Pinpoint the cell where the given text exists, returning its (x, y) midpoint coordinate. 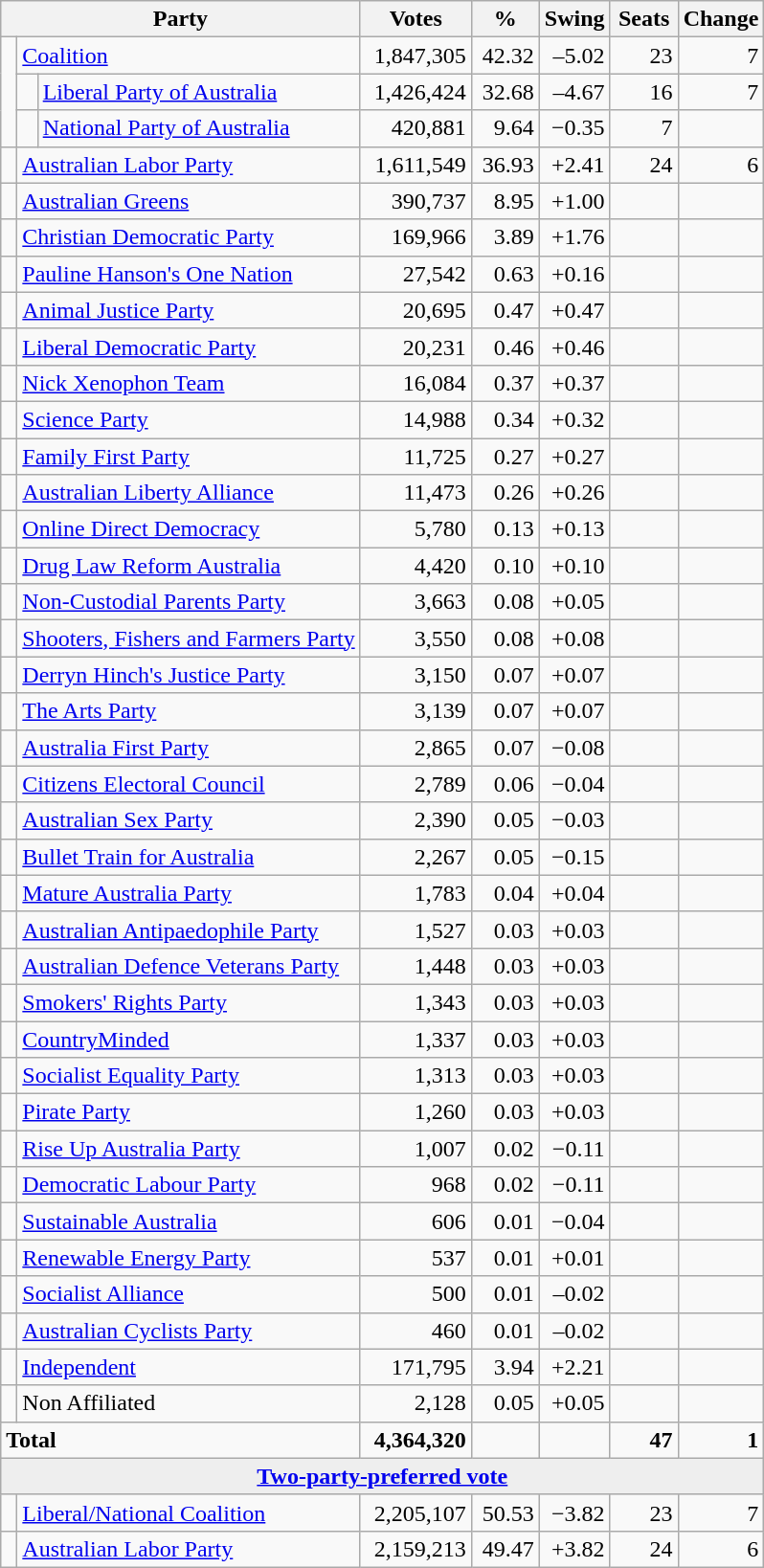
Renewable Energy Party (189, 1258)
+1.76 (574, 237)
27,542 (416, 274)
–5.02 (574, 56)
4,364,320 (416, 1440)
Online Direct Democracy (189, 529)
1,783 (416, 893)
Votes (416, 19)
Mature Australia Party (189, 893)
1,527 (416, 930)
0.37 (506, 383)
0.10 (506, 566)
16,084 (416, 383)
% (506, 19)
Socialist Alliance (189, 1294)
4,420 (416, 566)
8.95 (506, 201)
Australian Liberty Alliance (189, 493)
Australian Defence Veterans Party (189, 966)
Socialist Equality Party (189, 1076)
National Party of Australia (199, 128)
11,725 (416, 457)
0.34 (506, 419)
3.94 (506, 1367)
+0.37 (574, 383)
50.53 (506, 1512)
36.93 (506, 165)
Democratic Labour Party (189, 1185)
Australia First Party (189, 748)
Independent (189, 1367)
0.63 (506, 274)
Derryn Hinch's Justice Party (189, 675)
16 (643, 92)
1,007 (416, 1149)
1,847,305 (416, 56)
968 (416, 1185)
2,865 (416, 748)
0.27 (506, 457)
−0.03 (574, 820)
3,663 (416, 602)
1,337 (416, 1039)
–4.67 (574, 92)
460 (416, 1331)
+0.47 (574, 310)
Australian Antipaedophile Party (189, 930)
9.64 (506, 128)
+0.46 (574, 347)
The Arts Party (189, 711)
Coalition (189, 56)
+0.26 (574, 493)
500 (416, 1294)
Animal Justice Party (189, 310)
+0.01 (574, 1258)
−0.15 (574, 857)
Australian Greens (189, 201)
Sustainable Australia (189, 1221)
169,966 (416, 237)
14,988 (416, 419)
1,313 (416, 1076)
2,205,107 (416, 1512)
Liberal Party of Australia (199, 92)
0.13 (506, 529)
Science Party (189, 419)
20,231 (416, 347)
Australian Cyclists Party (189, 1331)
+0.13 (574, 529)
+1.00 (574, 201)
+0.04 (574, 893)
42.32 (506, 56)
Australian Sex Party (189, 820)
1,611,549 (416, 165)
+0.27 (574, 457)
Rise Up Australia Party (189, 1149)
0.47 (506, 310)
1,343 (416, 1002)
47 (643, 1440)
Pauline Hanson's One Nation (189, 274)
Drug Law Reform Australia (189, 566)
3,550 (416, 638)
49.47 (506, 1549)
Shooters, Fishers and Farmers Party (189, 638)
2,159,213 (416, 1549)
1,448 (416, 966)
+2.41 (574, 165)
1 (721, 1440)
20,695 (416, 310)
32.68 (506, 92)
+0.16 (574, 274)
2,789 (416, 784)
Total (180, 1440)
Christian Democratic Party (189, 237)
+0.08 (574, 638)
2,128 (416, 1403)
0.26 (506, 493)
171,795 (416, 1367)
Change (721, 19)
0.04 (506, 893)
3,139 (416, 711)
Seats (643, 19)
Swing (574, 19)
390,737 (416, 201)
−3.82 (574, 1512)
Pirate Party (189, 1112)
−0.35 (574, 128)
0.06 (506, 784)
−0.08 (574, 748)
Liberal/National Coalition (189, 1512)
2,267 (416, 857)
Smokers' Rights Party (189, 1002)
3,150 (416, 675)
CountryMinded (189, 1039)
537 (416, 1258)
1,426,424 (416, 92)
0.46 (506, 347)
Party (180, 19)
Bullet Train for Australia (189, 857)
2,390 (416, 820)
Non-Custodial Parents Party (189, 602)
+0.10 (574, 566)
+0.32 (574, 419)
420,881 (416, 128)
Citizens Electoral Council (189, 784)
1,260 (416, 1112)
Non Affiliated (189, 1403)
+3.82 (574, 1549)
606 (416, 1221)
Family First Party (189, 457)
+2.21 (574, 1367)
Nick Xenophon Team (189, 383)
Two-party-preferred vote (383, 1476)
3.89 (506, 237)
Liberal Democratic Party (189, 347)
5,780 (416, 529)
11,473 (416, 493)
